Return the [x, y] coordinate for the center point of the cell that contains the specified text.  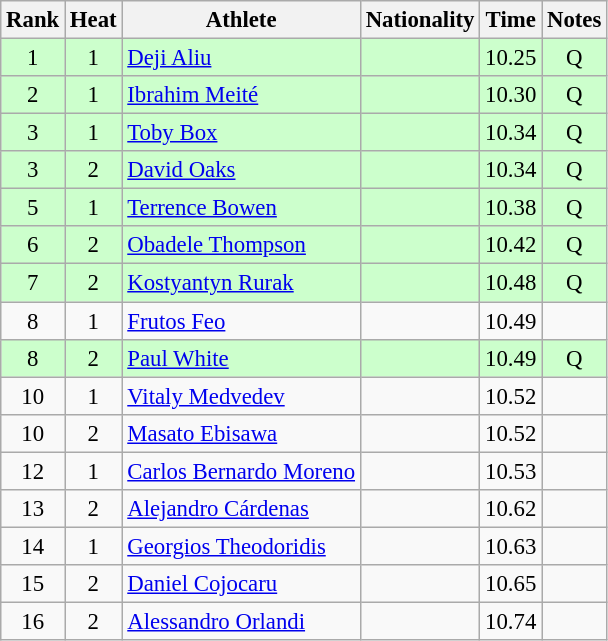
10.25 [511, 58]
Georgios Theodoridis [241, 546]
Daniel Cojocaru [241, 584]
16 [33, 621]
10.48 [511, 283]
10.63 [511, 546]
Carlos Bernardo Moreno [241, 471]
10.30 [511, 95]
Notes [574, 20]
10.53 [511, 471]
Time [511, 20]
14 [33, 546]
Nationality [420, 20]
12 [33, 471]
David Oaks [241, 170]
Alejandro Cárdenas [241, 509]
10.62 [511, 509]
Obadele Thompson [241, 245]
Terrence Bowen [241, 208]
15 [33, 584]
10.65 [511, 584]
Masato Ebisawa [241, 433]
7 [33, 283]
Deji Aliu [241, 58]
Heat [94, 20]
10.74 [511, 621]
Toby Box [241, 133]
Alessandro Orlandi [241, 621]
5 [33, 208]
Rank [33, 20]
Vitaly Medvedev [241, 396]
Athlete [241, 20]
6 [33, 245]
10.42 [511, 245]
Ibrahim Meité [241, 95]
10.38 [511, 208]
13 [33, 509]
Frutos Feo [241, 321]
Paul White [241, 358]
Kostyantyn Rurak [241, 283]
